Detect which cell encompasses the target text, then output its (X, Y) center coordinate. 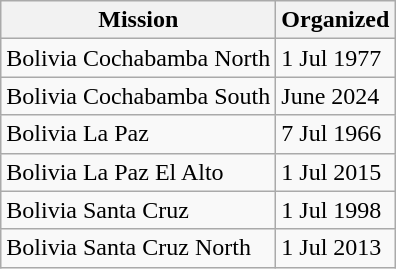
June 2024 (336, 96)
Bolivia La Paz El Alto (138, 172)
Bolivia Cochabamba South (138, 96)
Bolivia La Paz (138, 134)
7 Jul 1966 (336, 134)
Bolivia Cochabamba North (138, 58)
1 Jul 2013 (336, 248)
Bolivia Santa Cruz North (138, 248)
Organized (336, 20)
Bolivia Santa Cruz (138, 210)
1 Jul 2015 (336, 172)
1 Jul 1998 (336, 210)
Mission (138, 20)
1 Jul 1977 (336, 58)
